Pinpoint the cell where the given text exists, returning its (X, Y) midpoint coordinate. 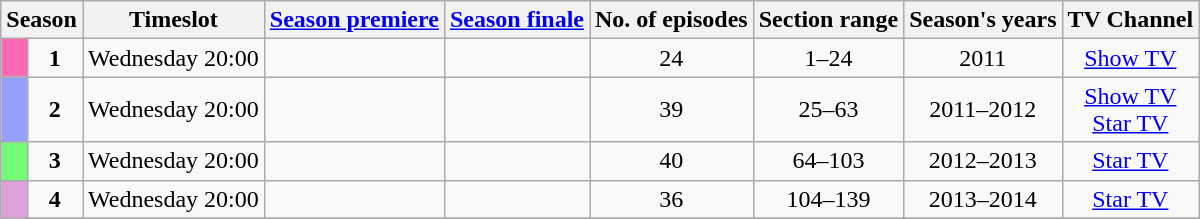
2012–2013 (983, 161)
TV Channel (1130, 20)
1–24 (828, 58)
4 (54, 199)
24 (672, 58)
3 (54, 161)
2013–2014 (983, 199)
36 (672, 199)
2 (54, 110)
40 (672, 161)
1 (54, 58)
104–139 (828, 199)
39 (672, 110)
Season finale (516, 20)
Season premiere (354, 20)
Show TVStar TV (1130, 110)
2011 (983, 58)
25–63 (828, 110)
No. of episodes (672, 20)
Timeslot (173, 20)
64–103 (828, 161)
Season's years (983, 20)
2011–2012 (983, 110)
Season (42, 20)
Section range (828, 20)
Show TV (1130, 58)
